Find where the given text appears and provide that cell's center as [x, y] coordinate. 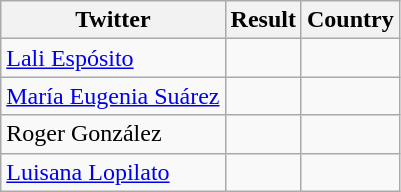
Twitter [113, 20]
Roger González [113, 134]
Lali Espósito [113, 58]
Luisana Lopilato [113, 172]
Result [263, 20]
Country [350, 20]
María Eugenia Suárez [113, 96]
